Return the (X, Y) coordinate for the center point of the cell that contains the specified text.  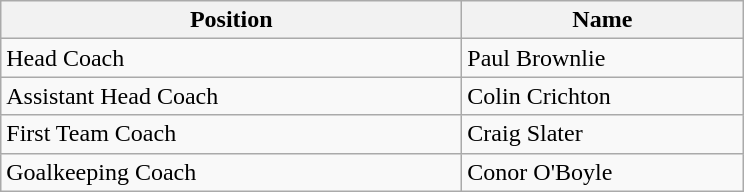
Colin Crichton (602, 96)
Assistant Head Coach (232, 96)
First Team Coach (232, 134)
Craig Slater (602, 134)
Head Coach (232, 58)
Paul Brownlie (602, 58)
Conor O'Boyle (602, 172)
Position (232, 20)
Goalkeeping Coach (232, 172)
Name (602, 20)
